Find where the given text appears and provide that cell's center as (x, y) coordinate. 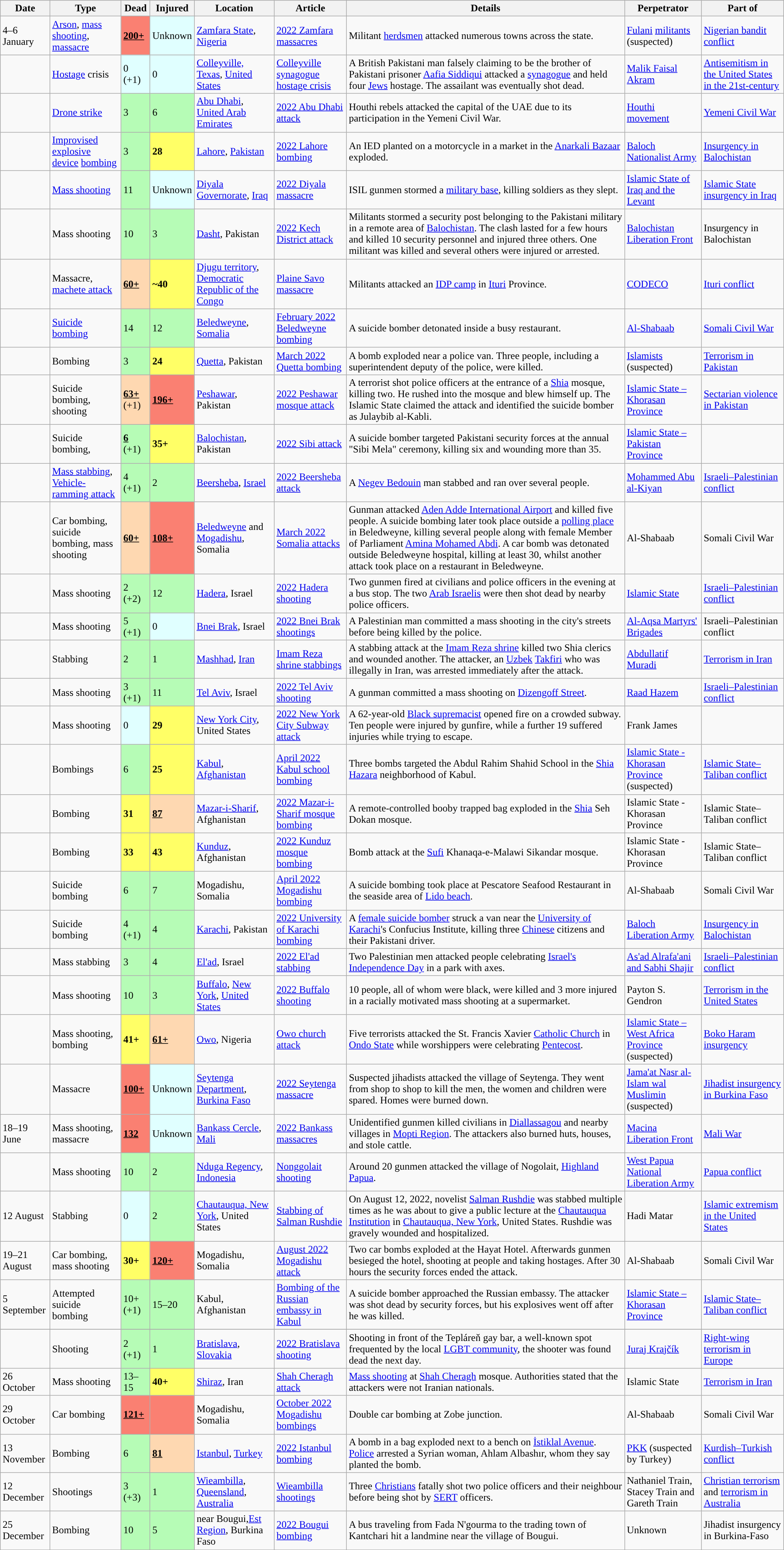
Islamic State – Pakistan Province (663, 444)
Houthi rebels attacked the capital of the UAE due to its participation in the Yemeni Civil War. (485, 113)
Papua conflict (743, 1172)
Hostage crisis (85, 74)
2022 Kech District attack (311, 234)
April 2022 Mogadishu bombing (311, 891)
200+ (136, 36)
25 December (25, 1530)
Islamic State insurgency in Iraq (743, 190)
30+ (136, 1261)
10 people, all of whom were black, were killed and 3 more injured in a racially motivated mass shooting at a supermarket. (485, 995)
15–20 (172, 1305)
Date (25, 8)
Unidentified gunmen killed civilians in Diallassagou and nearby villages in Mopti Region. The attackers also burned huts, houses, and stole cattle. (485, 1134)
Yemeni Civil War (743, 113)
Injured (172, 8)
35+ (172, 444)
Massacre, machete attack (85, 284)
18–19 June (25, 1134)
13–15 (136, 1382)
29 October (25, 1415)
Lahore, Pakistan (235, 151)
Right-wing terrorism in Europe (743, 1349)
Suicide bombing, shooting (85, 400)
100+ (136, 1089)
Mass stabbing (85, 962)
A suicide bomber approached the Russian embassy. The attacker was shot dead by security forces, but his explosives went off after he was killed. (485, 1305)
PKK (suspected by Turkey) (663, 1453)
2022 Diyala massacre (311, 190)
Jihadist insurgency in Burkina-Faso (743, 1530)
2022 Abu Dhabi attack (311, 113)
Bnei Brak, Israel (235, 627)
Nduga Regency, Indonesia (235, 1172)
A bomb exploded near a police van. Three people, including a superintendent deputy of the police, were killed. (485, 361)
19–21 August (25, 1261)
Islamists (suspected) (663, 361)
43 (172, 852)
Juraj Krajčík (663, 1349)
March 2022 Somalia attacks (311, 538)
2022 El'ad stabbing (311, 962)
Terrorism in the United States (743, 995)
Buffalo, New York, United States (235, 995)
87 (172, 814)
3 (+1) (136, 692)
Mass shooting at Shah Cheragh mosque. Authorities stated that the attackers were not Iranian nationals. (485, 1382)
Beersheba, Israel (235, 483)
2022 Lahore bombing (311, 151)
Two gunmen fired at civilians and police officers in the evening at a bus stop. The two Arab Israelis were then shot dead by nearby police officers. (485, 594)
Chautauqua, New York, United States (235, 1217)
61+ (172, 1039)
Dead (136, 8)
2022 Seytenga massacre (311, 1089)
Islamic State - Khorasan Province (suspected) (663, 769)
2022 Beersheba attack (311, 483)
Shooting (85, 1349)
A suicide bomber targeted Pakistani security forces at the annual "Sibi Mela" ceremony, killing six and wounding more than 35. (485, 444)
2022 Hadera shooting (311, 594)
2022 University of Karachi bombing (311, 929)
March 2022 Quetta bombing (311, 361)
Perpetrator (663, 8)
April 2022 Kabul school bombing (311, 769)
Wieambilla shootings (311, 1492)
Car bombing, mass shooting (85, 1261)
Shah Cheragh attack (311, 1382)
Militant herdsmen attacked numerous towns across the state. (485, 36)
Ituri conflict (743, 284)
2022 Zamfara massacres (311, 36)
Tel Aviv, Israel (235, 692)
Macina Liberation Front (663, 1134)
2022 New York City Subway attack (311, 725)
West Papua National Liberation Army (663, 1172)
4–6 January (25, 36)
Jihadist insurgency in Burkina Faso (743, 1089)
August 2022 Mogadishu attack (311, 1261)
108+ (172, 538)
12 December (25, 1492)
Details (485, 8)
Colleyville, Texas, United States (235, 74)
Payton S. Gendron (663, 995)
2022 Bratislava shooting (311, 1349)
2022 Bougui bombing (311, 1530)
2022 Istanbul bombing (311, 1453)
A bus traveling from Fada N'gourma to the trading town of Kantchari hit a landmine near the village of Bougui. (485, 1530)
Boko Haram insurgency (743, 1039)
81 (172, 1453)
Karachi, Pakistan (235, 929)
February 2022 Beledweyne bombing (311, 328)
A female suicide bomber struck a van near the University of Karachi's Confucius Institute, killing three Chinese citizens and their Pakistani driver. (485, 929)
Raad Hazem (663, 692)
Drone strike (85, 113)
2 (+2) (136, 594)
Terrorism in Pakistan (743, 361)
41+ (136, 1039)
Plaine Savo massacre (311, 284)
Islamic State – West Africa Province (suspected) (663, 1039)
Sectarian violence in Pakistan (743, 400)
Kunduz, Afghanistan (235, 852)
7 (172, 891)
Attempted suicide bombing (85, 1305)
132 (136, 1134)
25 (172, 769)
Owo, Nigeria (235, 1039)
Bombing of the Russian embassy in Kabul (311, 1305)
5 (+1) (136, 627)
A suicide bomber detonated inside a busy restaurant. (485, 328)
Nigerian bandit conflict (743, 36)
Owo church attack (311, 1039)
Wieambilla, Queensland, Australia (235, 1492)
Mashhad, Iran (235, 659)
Fulani militants (suspected) (663, 36)
A gunman committed a mass shooting on Dizengoff Street. (485, 692)
A Palestinian man committed a mass shooting in the city's streets before being killed by the police. (485, 627)
~40 (172, 284)
2022 Peshawar mosque attack (311, 400)
Houthi movement (663, 113)
13 November (25, 1453)
As'ad Alrafa'ani and Sabhi Shajir (663, 962)
Zamfara State, Nigeria (235, 36)
Mazar-i-Sharif, Afghanistan (235, 814)
28 (172, 151)
Shiraz, Iran (235, 1382)
0 (+1) (136, 74)
2022 Kunduz mosque bombing (311, 852)
Dasht, Pakistan (235, 234)
Baloch Liberation Army (663, 929)
ISIL gunmen stormed a military base, killing soldiers as they slept. (485, 190)
Diyala Governorate, Iraq (235, 190)
Massacre (85, 1089)
Balochistan, Pakistan (235, 444)
Djugu territory, Democratic Republic of the Congo (235, 284)
Around 20 gunmen attacked the village of Nogolait, Highland Papua. (485, 1172)
Three bombs targeted the Abdul Rahim Shahid School in the Shia Hazara neighborhood of Kabul. (485, 769)
Suicide bombing, (85, 444)
29 (172, 725)
2022 Bnei Brak shootings (311, 627)
Imam Reza shrine stabbings (311, 659)
26 October (25, 1382)
5 September (25, 1305)
October 2022 Mogadishu bombings (311, 1415)
121+ (136, 1415)
33 (136, 852)
Al-Aqsa Martyrs' Brigades (663, 627)
CODECO (663, 284)
Double car bombing at Zobe junction. (485, 1415)
2022 Buffalo shooting (311, 995)
Hadera, Israel (235, 594)
A suicide bombing took place at Pescatore Seafood Restaurant in the seaside area of Lido beach. (485, 891)
Istanbul, Turkey (235, 1453)
2022 Tel Aviv shooting (311, 692)
Malik Faisal Akram (663, 74)
Mali War (743, 1134)
31 (136, 814)
Shooting in front of the Tepláreň gay bar, a well-known spot frequented by the local LGBT community, the shooter was found dead the next day. (485, 1349)
Peshawar, Pakistan (235, 400)
63+ (+1) (136, 400)
6 (+1) (136, 444)
196+ (172, 400)
A bomb in a bag exploded next to a bench on İstiklal Avenue. Police arrested a Syrian woman, Ahlam Albashır, whom they say planted the bomb. (485, 1453)
Balochistan Liberation Front (663, 234)
Bombings (85, 769)
Five terrorists attacked the St. Francis Xavier Catholic Church in Ondo State while worshippers were celebrating Pentecost. (485, 1039)
Frank James (663, 725)
near Bougui,Est Region, Burkina Faso (235, 1530)
Bratislava, Slovakia (235, 1349)
Antisemitism in the United States in the 21st-century (743, 74)
Stabbing of Salman Rushdie (311, 1217)
2022 Bankass massacres (311, 1134)
Seytenga Department, Burkina Faso (235, 1089)
Mass shooting, massacre (85, 1134)
Mass shooting, bombing (85, 1039)
Islamic extremism in the United States (743, 1217)
14 (136, 328)
Mohammed Abu al-Kiyan (663, 483)
Colleyville synagogue hostage crisis (311, 74)
Quetta, Pakistan (235, 361)
Nathaniel Train, Stacey Train and Gareth Train (663, 1492)
New York City, United States (235, 725)
Abdullatif Muradi (663, 659)
5 (172, 1530)
Bankass Cercle, Mali (235, 1134)
Beledweyne and Mogadishu, Somalia (235, 538)
Islamic State of Iraq and the Levant (663, 190)
Shootings (85, 1492)
10+ (+1) (136, 1305)
Two Palestinian men attacked people celebrating Israel's Independence Day in a park with axes. (485, 962)
Militants attacked an IDP camp in Ituri Province. (485, 284)
2022 Mazar-i-Sharif mosque bombing (311, 814)
Three Christians fatally shot two police officers and their neighbour before being shot by SERT officers. (485, 1492)
2 (+1) (136, 1349)
Part of (743, 8)
Kurdish–Turkish conflict (743, 1453)
Beledweyne, Somalia (235, 328)
Nonggolait shooting (311, 1172)
An IED planted on a motorcycle in a market in the Anarkali Bazaar exploded. (485, 151)
Article (311, 8)
Location (235, 8)
2022 Sibi attack (311, 444)
A remote-controlled booby trapped bag exploded in the Shia Seh Dokan mosque. (485, 814)
120+ (172, 1261)
Mass stabbing, Vehicle-ramming attack (85, 483)
Car bombing (85, 1415)
Jama'at Nasr al-Islam wal Muslimin (suspected) (663, 1089)
40+ (172, 1382)
Christian terrorism and terrorism in Australia (743, 1492)
24 (172, 361)
Bomb attack at the Sufi Khanaqa-e-Malawi Sikandar mosque. (485, 852)
12 August (25, 1217)
Hadi Matar (663, 1217)
Baloch Nationalist Army (663, 151)
Abu Dhabi, United Arab Emirates (235, 113)
Arson, mass shooting, massacre (85, 36)
Car bombing, suicide bombing, mass shooting (85, 538)
Type (85, 8)
A Negev Bedouin man stabbed and ran over several people. (485, 483)
El'ad, Israel (235, 962)
3 (+3) (136, 1492)
Improvised explosive device bombing (85, 151)
